Locate the cell with the specified text and output its [x, y] center coordinate. 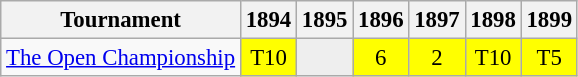
2 [437, 58]
Tournament [121, 20]
T5 [549, 58]
1894 [268, 20]
1897 [437, 20]
6 [381, 58]
1895 [325, 20]
1896 [381, 20]
1898 [493, 20]
The Open Championship [121, 58]
1899 [549, 20]
